Find where the given text appears and provide that cell's center as (X, Y) coordinate. 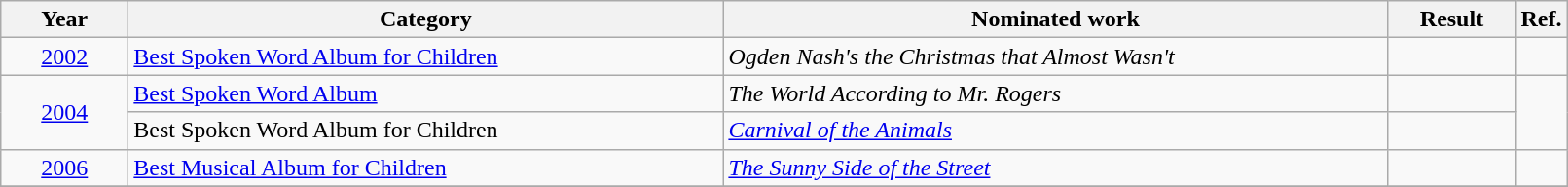
Ogden Nash's the Christmas that Almost Wasn't (1055, 56)
2002 (64, 56)
Best Musical Album for Children (426, 168)
The Sunny Side of the Street (1055, 168)
The World According to Mr. Rogers (1055, 93)
Year (64, 19)
Category (426, 19)
Best Spoken Word Album (426, 93)
2006 (64, 168)
Nominated work (1055, 19)
2004 (64, 112)
Ref. (1542, 19)
Result (1452, 19)
Carnival of the Animals (1055, 131)
